Capture the cell that displays the provided text and extract its (X, Y) central coordinate. 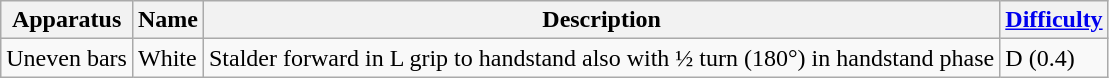
Uneven bars (67, 58)
Stalder forward in L grip to handstand also with ½ turn (180°) in handstand phase (601, 58)
Name (168, 20)
White (168, 58)
Difficulty (1054, 20)
Apparatus (67, 20)
D (0.4) (1054, 58)
Description (601, 20)
